Find where the given text appears and provide that cell's center as [x, y] coordinate. 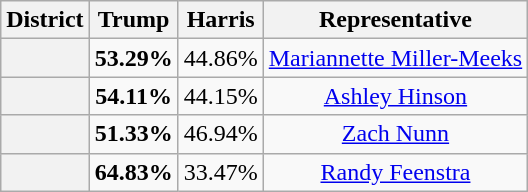
Ashley Hinson [395, 96]
Randy Feenstra [395, 172]
33.47% [220, 172]
Zach Nunn [395, 134]
51.33% [134, 134]
44.15% [220, 96]
44.86% [220, 58]
54.11% [134, 96]
Harris [220, 20]
64.83% [134, 172]
53.29% [134, 58]
District [45, 20]
46.94% [220, 134]
Trump [134, 20]
Representative [395, 20]
Mariannette Miller-Meeks [395, 58]
